Identify which cell holds the provided text, then report its [X, Y] central coordinate. 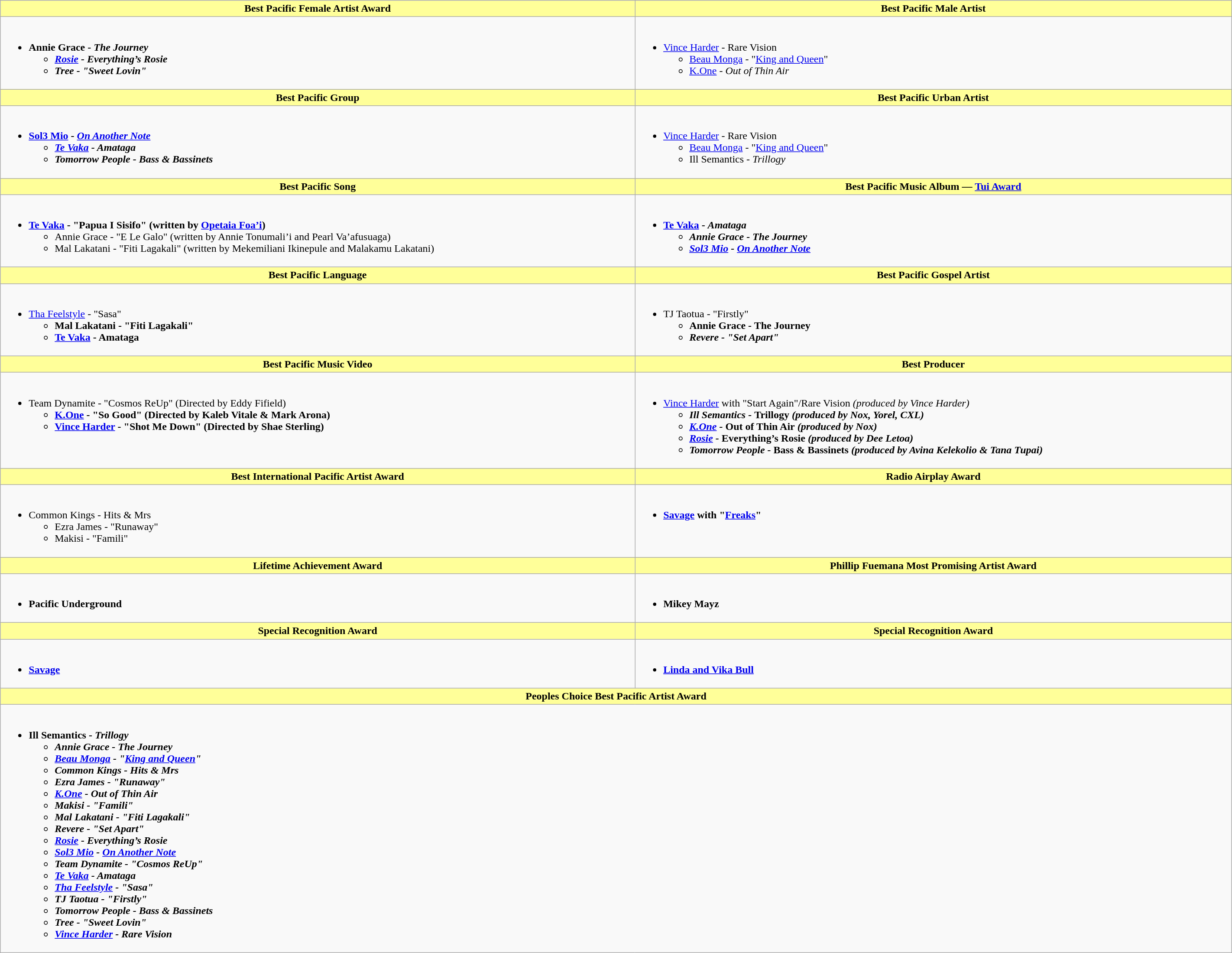
Best Pacific Music Album — Tui Award [934, 186]
Common Kings - Hits & MrsEzra James - "Runaway"Makisi - "Famili" [318, 521]
Best Pacific Urban Artist [934, 98]
Savage with "Freaks" [934, 521]
Savage [318, 664]
Tha Feelstyle - "Sasa"Mal Lakatani - "Fiti Lagakali"Te Vaka - Amataga [318, 320]
Lifetime Achievement Award [318, 566]
Mikey Mayz [934, 598]
Peoples Choice Best Pacific Artist Award [616, 696]
Vince Harder - Rare VisionBeau Monga - "King and Queen"K.One - Out of Thin Air [934, 53]
Best Pacific Language [318, 275]
Annie Grace - The JourneyRosie - Everything’s RosieTree - "Sweet Lovin" [318, 53]
TJ Taotua - "Firstly"Annie Grace - The JourneyRevere - "Set Apart" [934, 320]
Best Pacific Gospel Artist [934, 275]
Vince Harder - Rare VisionBeau Monga - "King and Queen"Ill Semantics - Trillogy [934, 142]
Best Pacific Music Video [318, 364]
Radio Airplay Award [934, 476]
Best Pacific Male Artist [934, 9]
Best Producer [934, 364]
Linda and Vika Bull [934, 664]
Best Pacific Female Artist Award [318, 9]
Phillip Fuemana Most Promising Artist Award [934, 566]
Best International Pacific Artist Award [318, 476]
Te Vaka - AmatagaAnnie Grace - The JourneySol3 Mio - On Another Note [934, 231]
Best Pacific Group [318, 98]
Best Pacific Song [318, 186]
Pacific Underground [318, 598]
Sol3 Mio - On Another NoteTe Vaka - AmatagaTomorrow People - Bass & Bassinets [318, 142]
